From the cell containing the given text, extract its center point as (x, y) coordinate. 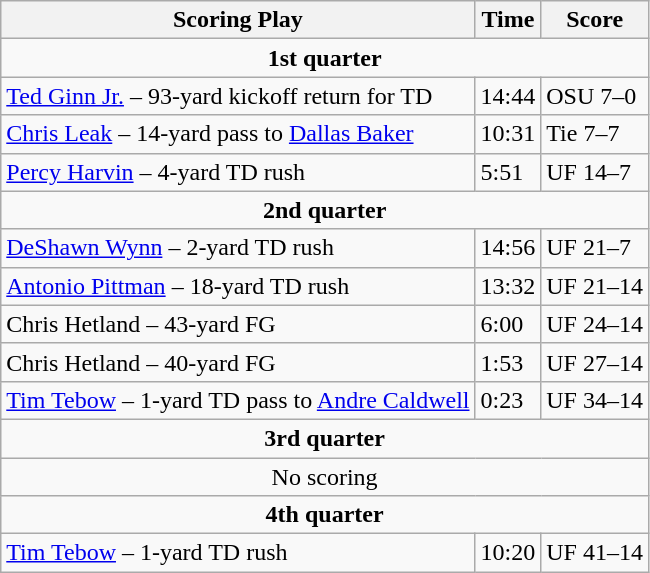
Chris Hetland – 43-yard FG (238, 324)
UF 24–14 (595, 324)
Score (595, 20)
UF 34–14 (595, 400)
3rd quarter (325, 438)
UF 21–7 (595, 248)
Tim Tebow – 1-yard TD pass to Andre Caldwell (238, 400)
13:32 (508, 286)
1st quarter (325, 58)
10:20 (508, 553)
4th quarter (325, 515)
UF 21–14 (595, 286)
UF 41–14 (595, 553)
14:44 (508, 96)
5:51 (508, 172)
14:56 (508, 248)
Time (508, 20)
Chris Leak – 14-yard pass to Dallas Baker (238, 134)
UF 27–14 (595, 362)
OSU 7–0 (595, 96)
1:53 (508, 362)
Percy Harvin – 4-yard TD rush (238, 172)
Antonio Pittman – 18-yard TD rush (238, 286)
Scoring Play (238, 20)
2nd quarter (325, 210)
Chris Hetland – 40-yard FG (238, 362)
6:00 (508, 324)
Tie 7–7 (595, 134)
Tim Tebow – 1-yard TD rush (238, 553)
10:31 (508, 134)
DeShawn Wynn – 2-yard TD rush (238, 248)
0:23 (508, 400)
Ted Ginn Jr. – 93-yard kickoff return for TD (238, 96)
UF 14–7 (595, 172)
No scoring (325, 477)
